Return the (X, Y) coordinate for the center point of the cell that contains the specified text.  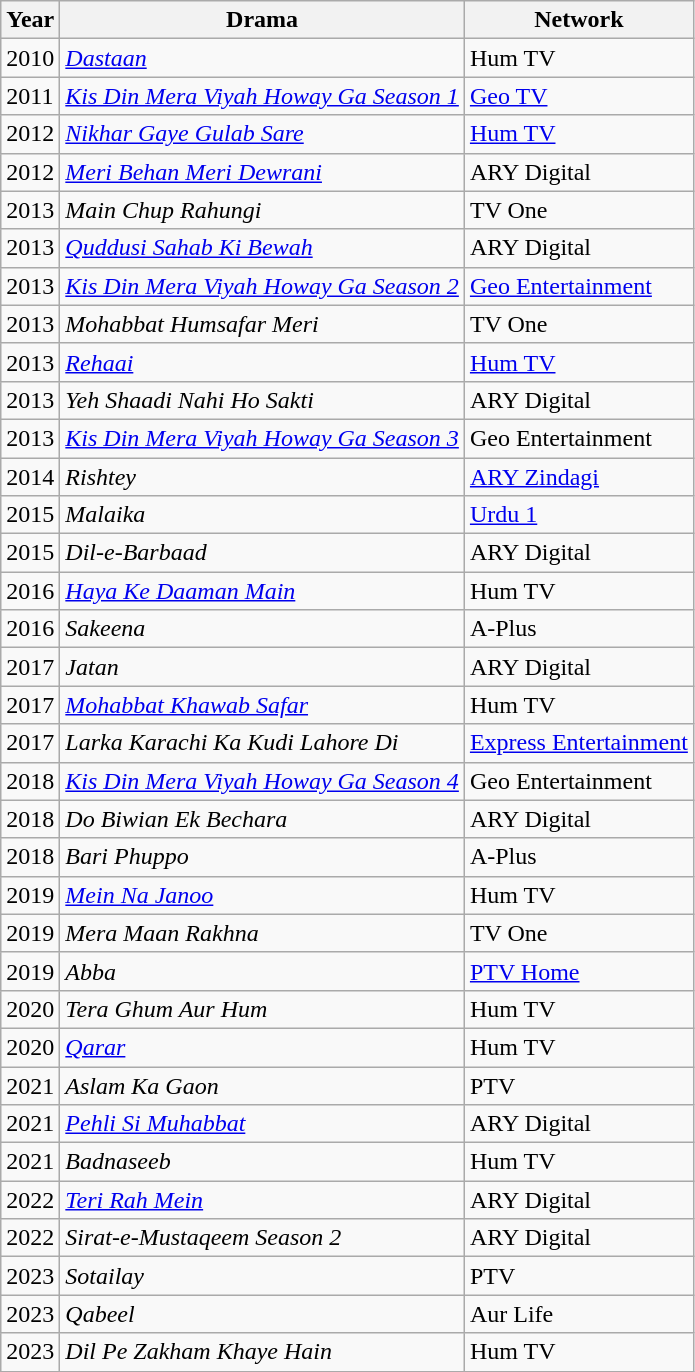
Do Biwian Ek Bechara (262, 819)
Meri Behan Meri Dewrani (262, 172)
Qarar (262, 1047)
2011 (30, 96)
2014 (30, 477)
Tera Ghum Aur Hum (262, 1009)
Badnaseeb (262, 1162)
Mein Na Janoo (262, 895)
Kis Din Mera Viyah Howay Ga Season 4 (262, 781)
PTV Home (578, 971)
Teri Rah Mein (262, 1200)
Haya Ke Daaman Main (262, 591)
Drama (262, 20)
Dil-e-Barbaad (262, 553)
Urdu 1 (578, 515)
Abba (262, 971)
Sotailay (262, 1276)
Pehli Si Muhabbat (262, 1124)
Geo TV (578, 96)
Rehaai (262, 362)
Dil Pe Zakham Khaye Hain (262, 1352)
Mohabbat Khawab Safar (262, 705)
2010 (30, 58)
Rishtey (262, 477)
Mera Maan Rakhna (262, 933)
Bari Phuppo (262, 857)
Dastaan (262, 58)
Main Chup Rahungi (262, 210)
Jatan (262, 667)
Express Entertainment (578, 743)
Kis Din Mera Viyah Howay Ga Season 2 (262, 286)
Kis Din Mera Viyah Howay Ga Season 3 (262, 438)
Quddusi Sahab Ki Bewah (262, 248)
Qabeel (262, 1314)
Sakeena (262, 629)
Larka Karachi Ka Kudi Lahore Di (262, 743)
Aslam Ka Gaon (262, 1085)
Year (30, 20)
Yeh Shaadi Nahi Ho Sakti (262, 400)
Sirat-e-Mustaqeem Season 2 (262, 1238)
Mohabbat Humsafar Meri (262, 324)
Aur Life (578, 1314)
Kis Din Mera Viyah Howay Ga Season 1 (262, 96)
Network (578, 20)
ARY Zindagi (578, 477)
Malaika (262, 515)
Nikhar Gaye Gulab Sare (262, 134)
